Determine the [x, y] coordinate at the center of the cell enclosing the given text.  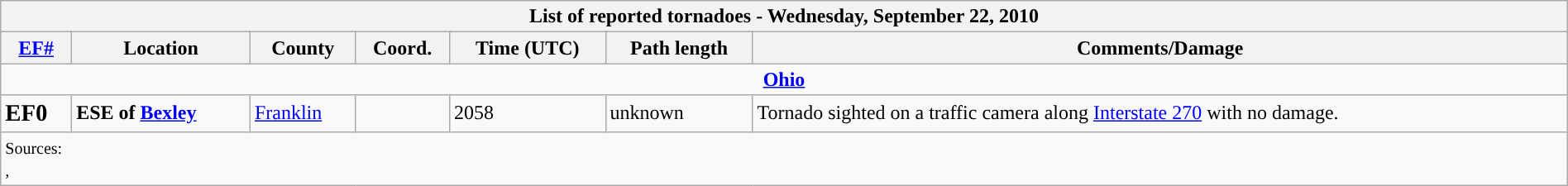
Comments/Damage [1159, 48]
EF0 [36, 113]
Ohio [784, 79]
List of reported tornadoes - Wednesday, September 22, 2010 [784, 17]
Time (UTC) [528, 48]
Franklin [303, 113]
2058 [528, 113]
EF# [36, 48]
ESE of Bexley [161, 113]
Coord. [403, 48]
unknown [679, 113]
Tornado sighted on a traffic camera along Interstate 270 with no damage. [1159, 113]
Path length [679, 48]
Location [161, 48]
County [303, 48]
Sources:, [784, 159]
